Return [X, Y] of the center of cell containing provided text 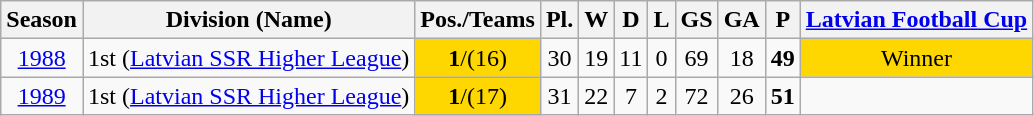
W [596, 20]
D [631, 20]
Latvian Football Cup [916, 20]
49 [782, 58]
11 [631, 58]
18 [742, 58]
GS [696, 20]
2 [662, 96]
26 [742, 96]
1989 [42, 96]
31 [559, 96]
1988 [42, 58]
19 [596, 58]
69 [696, 58]
L [662, 20]
1/(17) [478, 96]
Pl. [559, 20]
30 [559, 58]
Division (Name) [248, 20]
7 [631, 96]
Season [42, 20]
Winner [916, 58]
Pos./Teams [478, 20]
P [782, 20]
51 [782, 96]
72 [696, 96]
GA [742, 20]
1/(16) [478, 58]
0 [662, 58]
22 [596, 96]
